Extract the [x, y] coordinate from the center of the cell holding the provided text.  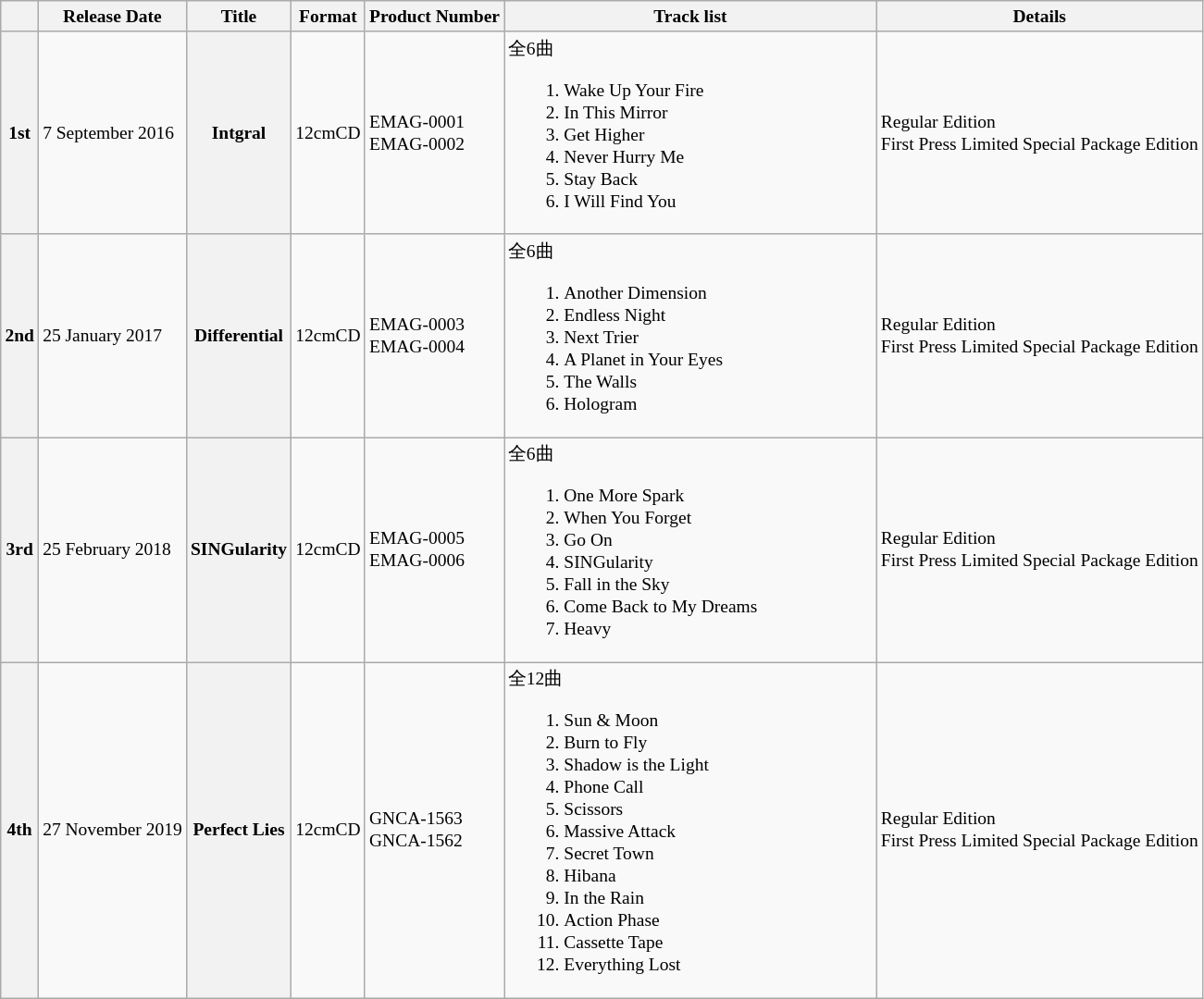
全12曲Sun & MoonBurn to FlyShadow is the LightPhone CallScissorsMassive AttackSecret TownHibanaIn the RainAction PhaseCassette TapeEverything Lost [690, 831]
Release Date [112, 17]
2nd [20, 335]
Title [239, 17]
Details [1039, 17]
EMAG-0005EMAG-0006 [434, 549]
Format [329, 17]
27 November 2019 [112, 831]
25 February 2018 [112, 549]
EMAG-0003EMAG-0004 [434, 335]
全6曲One More SparkWhen You ForgetGo OnSINGularityFall in the SkyCome Back to My DreamsHeavy [690, 549]
3rd [20, 549]
Differential [239, 335]
7 September 2016 [112, 133]
4th [20, 831]
SINGularity [239, 549]
1st [20, 133]
Intgral [239, 133]
25 January 2017 [112, 335]
Perfect Lies [239, 831]
GNCA-1563GNCA-1562 [434, 831]
Product Number [434, 17]
Track list [690, 17]
EMAG-0001EMAG-0002 [434, 133]
全6曲Another DimensionEndless NightNext TrierA Planet in Your EyesThe WallsHologram [690, 335]
全6曲Wake Up Your FireIn This MirrorGet HigherNever Hurry MeStay BackI Will Find You [690, 133]
